Locate the cell with the specified text and output its [x, y] center coordinate. 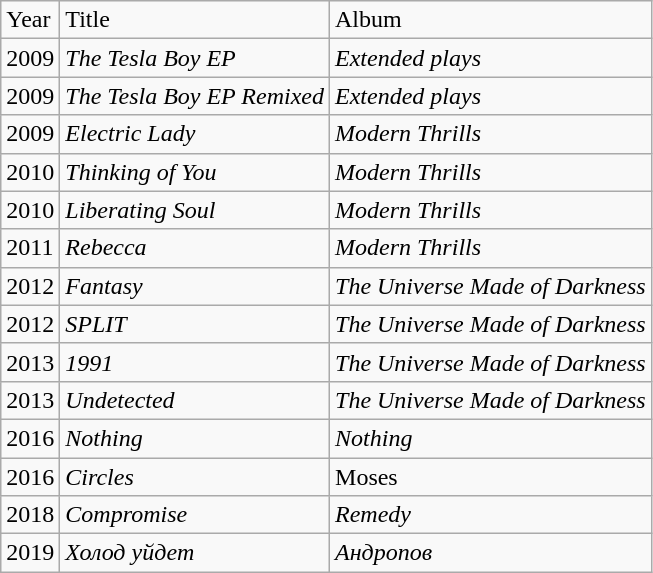
Андропов [491, 553]
2019 [30, 553]
The Tesla Boy EP Remixed [195, 96]
Year [30, 20]
The Tesla Boy EP [195, 58]
Undetected [195, 400]
Moses [491, 477]
Fantasy [195, 286]
Circles [195, 477]
Remedy [491, 515]
Album [491, 20]
2018 [30, 515]
SPLIT [195, 324]
Холод уйдет [195, 553]
Compromise [195, 515]
Liberating Soul [195, 210]
Electric Lady [195, 134]
Title [195, 20]
Thinking of You [195, 172]
Rebecca [195, 248]
1991 [195, 362]
2011 [30, 248]
